Output the [x, y] coordinate of the center of the cell containing the given text.  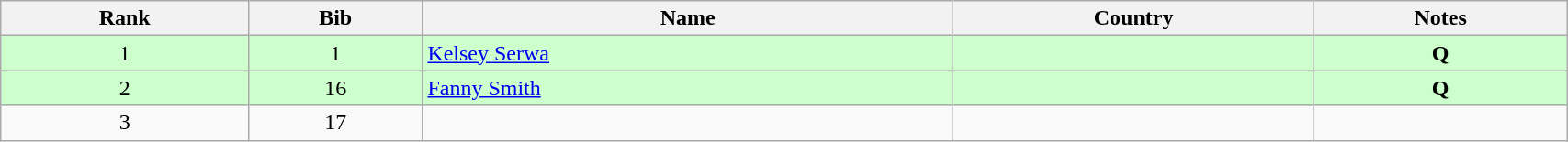
Kelsey Serwa [688, 53]
Fanny Smith [688, 88]
Bib [336, 18]
Name [688, 18]
Country [1134, 18]
Rank [125, 18]
Notes [1440, 18]
17 [336, 123]
2 [125, 88]
16 [336, 88]
3 [125, 123]
